Return [X, Y] of the center of cell containing provided text 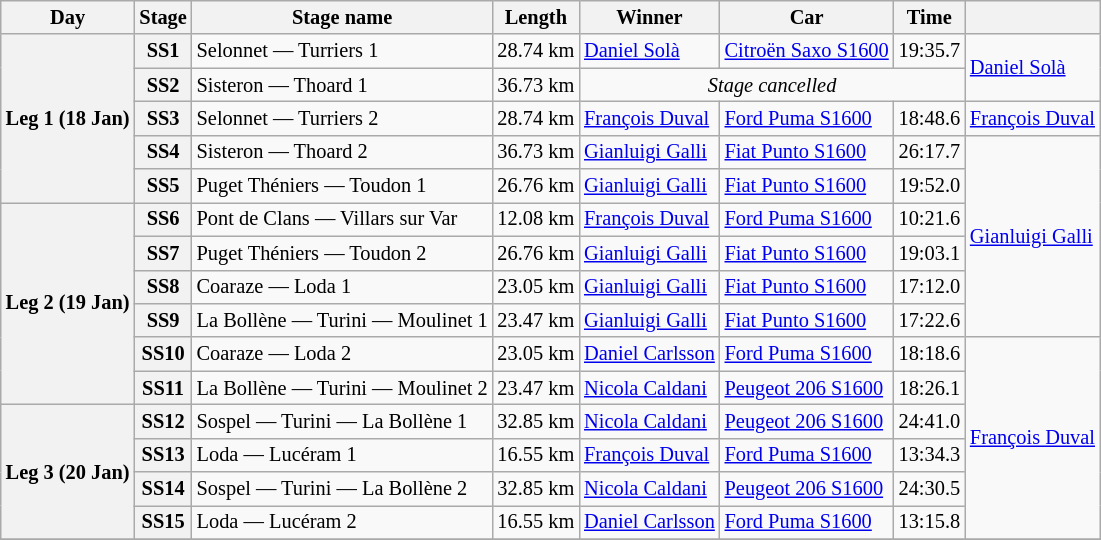
SS2 [162, 85]
SS11 [162, 388]
19:35.7 [930, 51]
24:41.0 [930, 421]
SS4 [162, 152]
SS6 [162, 219]
Sospel — Turini — La Bollène 1 [342, 421]
12.08 km [536, 219]
Stage [162, 17]
Puget Théniers — Toudon 2 [342, 253]
Puget Théniers — Toudon 1 [342, 186]
Stage cancelled [772, 85]
19:52.0 [930, 186]
13:34.3 [930, 455]
18:18.6 [930, 354]
Winner [649, 17]
Pont de Clans — Villars sur Var [342, 219]
Sisteron — Thoard 2 [342, 152]
18:48.6 [930, 118]
Leg 1 (18 Jan) [68, 118]
17:12.0 [930, 287]
19:03.1 [930, 253]
La Bollène — Turini — Moulinet 2 [342, 388]
Length [536, 17]
SS7 [162, 253]
Loda — Lucéram 1 [342, 455]
SS9 [162, 320]
La Bollène — Turini — Moulinet 1 [342, 320]
SS3 [162, 118]
Stage name [342, 17]
24:30.5 [930, 489]
Coaraze — Loda 2 [342, 354]
SS10 [162, 354]
Coaraze — Loda 1 [342, 287]
17:22.6 [930, 320]
SS8 [162, 287]
18:26.1 [930, 388]
Car [807, 17]
Day [68, 17]
SS1 [162, 51]
SS13 [162, 455]
Sisteron — Thoard 1 [342, 85]
SS5 [162, 186]
13:15.8 [930, 522]
Time [930, 17]
Leg 3 (20 Jan) [68, 472]
Selonnet — Turriers 1 [342, 51]
Citroën Saxo S1600 [807, 51]
Sospel — Turini — La Bollène 2 [342, 489]
Loda — Lucéram 2 [342, 522]
SS14 [162, 489]
26:17.7 [930, 152]
SS15 [162, 522]
10:21.6 [930, 219]
SS12 [162, 421]
Selonnet — Turriers 2 [342, 118]
Leg 2 (19 Jan) [68, 303]
